Pinpoint the cell where the given text exists, returning its [x, y] midpoint coordinate. 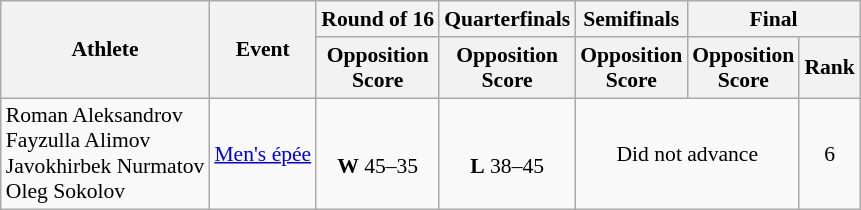
Event [262, 50]
Final [774, 19]
Quarterfinals [507, 19]
6 [830, 154]
Did not advance [687, 154]
L 38–45 [507, 154]
Semifinals [631, 19]
Athlete [106, 50]
Men's épée [262, 154]
Rank [830, 68]
Roman AleksandrovFayzulla AlimovJavokhirbek NurmatovOleg Sokolov [106, 154]
W 45–35 [378, 154]
Round of 16 [378, 19]
